Output the (x, y) coordinate of the center of the cell containing the given text.  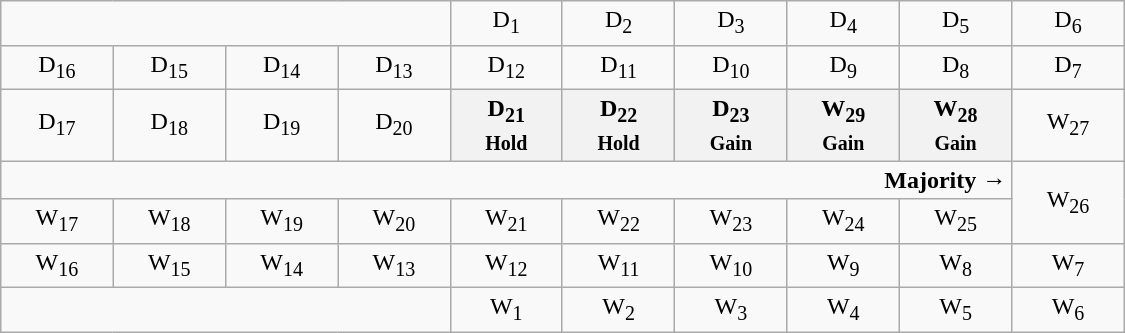
W1 (506, 310)
W15 (169, 265)
W28Gain (955, 124)
D1 (506, 23)
D17 (57, 124)
W19 (281, 221)
W6 (1068, 310)
W20 (394, 221)
W26 (1068, 202)
W9 (843, 265)
W14 (281, 265)
W12 (506, 265)
D12 (506, 67)
W27 (1068, 124)
D19 (281, 124)
W7 (1068, 265)
D18 (169, 124)
D10 (731, 67)
D5 (955, 23)
W3 (731, 310)
D23Gain (731, 124)
W8 (955, 265)
D20 (394, 124)
D4 (843, 23)
D22Hold (618, 124)
D16 (57, 67)
W5 (955, 310)
D7 (1068, 67)
Majority → (506, 180)
D15 (169, 67)
W22 (618, 221)
W24 (843, 221)
D3 (731, 23)
D11 (618, 67)
W2 (618, 310)
W13 (394, 265)
D21Hold (506, 124)
W4 (843, 310)
W10 (731, 265)
W23 (731, 221)
D8 (955, 67)
W18 (169, 221)
D14 (281, 67)
D13 (394, 67)
W29Gain (843, 124)
D9 (843, 67)
W21 (506, 221)
W16 (57, 265)
D2 (618, 23)
W17 (57, 221)
W25 (955, 221)
D6 (1068, 23)
W11 (618, 265)
